Search for the cell housing the specified text and yield its (X, Y) center coordinate. 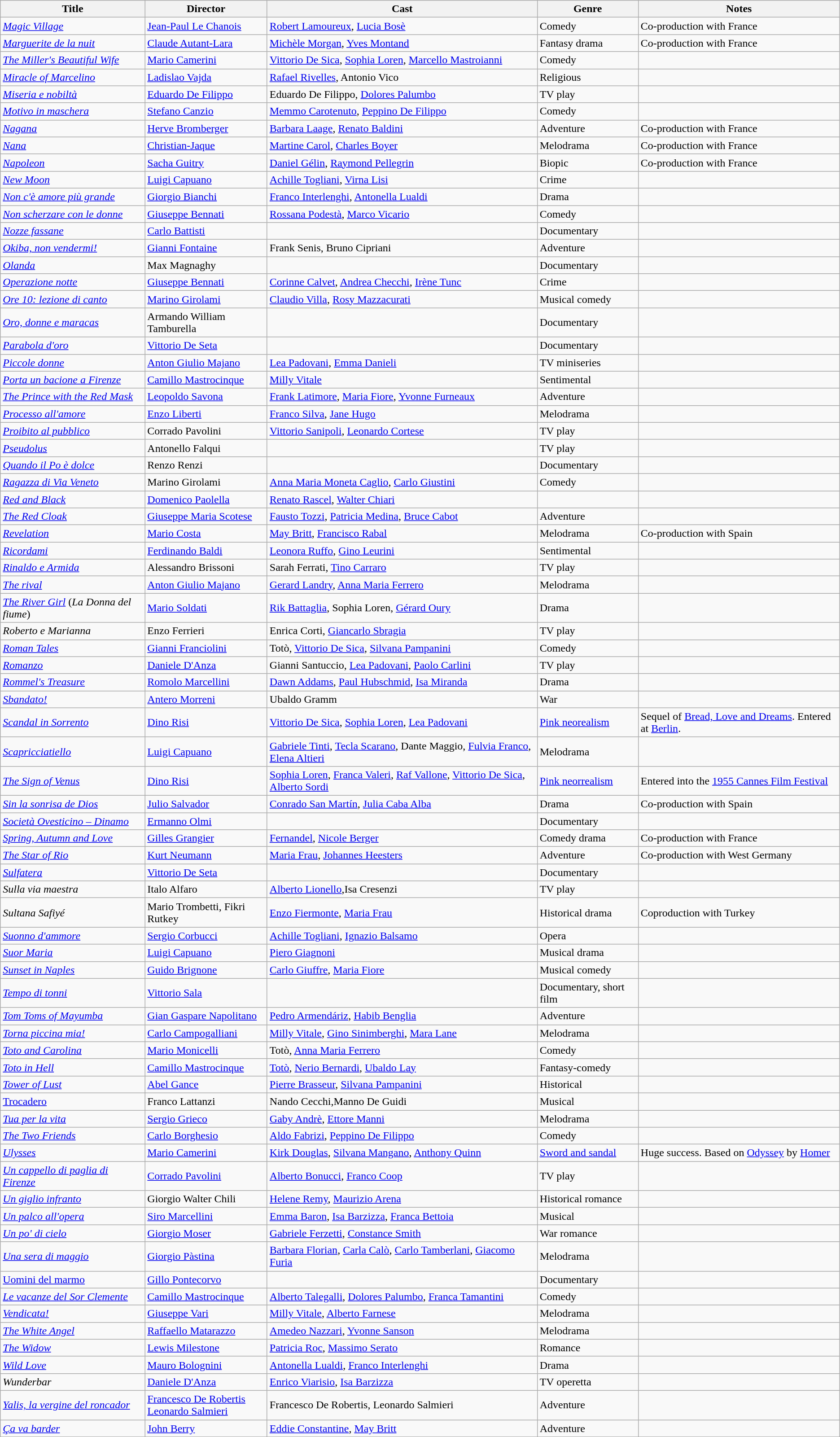
Maria Frau, Johannes Heesters (402, 855)
Nagana (73, 128)
Barbara Laage, Renato Baldini (402, 128)
Giuseppe Maria Scotese (206, 517)
Yalis, la vergine del roncador (73, 1405)
The Widow (73, 1348)
Sulla via maestra (73, 889)
Historical drama (588, 913)
Carlo Battisti (206, 231)
Alberto Talegalli, Dolores Palumbo, Franca Tamantini (402, 1297)
Anna Maria Moneta Caglio, Carlo Giustini (402, 482)
Ça va barder (73, 1428)
Max Magnaghy (206, 265)
Jean-Paul Le Chanois (206, 26)
Corinne Calvet, Andrea Checchi, Irène Tunc (402, 282)
Abel Gance (206, 1084)
Giorgio Bianchi (206, 197)
Antero Morreni (206, 699)
Notes (739, 9)
Enrico Viarisio, Isa Barzizza (402, 1382)
Okiba, non vendermi! (73, 248)
Historical romance (588, 1199)
Leopoldo Savona (206, 397)
Mario Monicelli (206, 1050)
Domenico Paolella (206, 499)
Dawn Addams, Paul Hubschmid, Isa Miranda (402, 682)
Antonello Falqui (206, 448)
Carlo Borghesio (206, 1136)
Renato Rascel, Walter Chiari (402, 499)
Una sera di maggio (73, 1257)
Romance (588, 1348)
Francesco De RobertisLeonardo Salmieri (206, 1405)
Wild Love (73, 1365)
Nana (73, 145)
Armando William Tamburella (206, 322)
Frank Latimore, Maria Fiore, Yvonne Furneaux (402, 397)
Giorgio Moser (206, 1233)
The Two Friends (73, 1136)
Vittorio Sanipoli, Leonardo Cortese (402, 431)
Red and Black (73, 499)
Genre (588, 9)
Rik Battaglia, Sophia Loren, Gérard Oury (402, 608)
Eddie Constantine, May Britt (402, 1428)
Piero Giagnoni (402, 953)
Conrado San Martín, Julia Caba Alba (402, 804)
Enzo Liberti (206, 414)
Un cappello di paglia di Firenze (73, 1176)
Ricordami (73, 551)
Fernandel, Nicole Berger (402, 838)
Francesco De Robertis, Leonardo Salmieri (402, 1405)
Ore 10: lezione di canto (73, 299)
The Miller's Beautiful Wife (73, 60)
Sergio Corbucci (206, 936)
Robert Lamoureux, Lucia Bosè (402, 26)
Christian-Jaque (206, 145)
Roberto e Marianna (73, 631)
Rinaldo e Armida (73, 568)
Operazione notte (73, 282)
Fantasy-comedy (588, 1067)
Vittorio De Sica, Sophia Loren, Lea Padovani (402, 723)
Un giglio infranto (73, 1199)
Enzo Ferrieri (206, 631)
Non scherzare con le donne (73, 214)
Guido Brignone (206, 970)
Società Ovesticino – Dinamo (73, 821)
Helene Remy, Maurizio Arena (402, 1199)
Ragazza di Via Veneto (73, 482)
Revelation (73, 534)
Biopic (588, 162)
Alberto Lionello,Isa Cresenzi (402, 889)
Sunset in Naples (73, 970)
Milly Vitale, Gino Sinimberghi, Mara Lane (402, 1033)
Fausto Tozzi, Patricia Medina, Bruce Cabot (402, 517)
Emma Baron, Isa Barzizza, Franca Bettoia (402, 1216)
Comedy drama (588, 838)
Scapricciatiello (73, 751)
Totò, Nerio Bernardi, Ubaldo Lay (402, 1067)
Nando Cecchi,Manno De Guidi (402, 1101)
Michèle Morgan, Yves Montand (402, 43)
Gianni Fontaine (206, 248)
Motivo in maschera (73, 111)
Vittorio De Sica, Sophia Loren, Marcello Mastroianni (402, 60)
Gaby Andrè, Ettore Manni (402, 1119)
Claudio Villa, Rosy Mazzacurati (402, 299)
Ermanno Olmi (206, 821)
Stefano Canzio (206, 111)
Quando il Po è dolce (73, 465)
The Prince with the Red Mask (73, 397)
Kurt Neumann (206, 855)
Marguerite de la nuit (73, 43)
The Sign of Venus (73, 781)
Entered into the 1955 Cannes Film Festival (739, 781)
Gianni Santuccio, Lea Padovani, Paolo Carlini (402, 665)
Spring, Autumn and Love (73, 838)
Julio Salvador (206, 804)
Sequel of Bread, Love and Dreams. Entered at Berlin. (739, 723)
Gerard Landry, Anna Maria Ferrero (402, 585)
Achille Togliani, Virna Lisi (402, 180)
Pink neorealism (588, 723)
Piccole donne (73, 363)
TV operetta (588, 1382)
Trocadero (73, 1101)
Un po' di cielo (73, 1233)
Giuseppe Vari (206, 1314)
Totò, Vittorio De Sica, Silvana Pampanini (402, 648)
Rafael Rivelles, Antonio Vico (402, 77)
Gilles Grangier (206, 838)
Tom Toms of Mayumba (73, 1016)
Historical (588, 1084)
John Berry (206, 1428)
Title (73, 9)
Pedro Armendáriz, Habib Benglia (402, 1016)
Pink neorrealism (588, 781)
Non c'è amore più grande (73, 197)
Co-production with West Germany (739, 855)
The rival (73, 585)
Musical drama (588, 953)
Pseudolus (73, 448)
Romolo Marcellini (206, 682)
Sophia Loren, Franca Valeri, Raf Vallone, Vittorio De Sica, Alberto Sordi (402, 781)
Roman Tales (73, 648)
Ladislao Vajda (206, 77)
Sin la sonrisa de Dios (73, 804)
Lea Padovani, Emma Danieli (402, 363)
Aldo Fabrizi, Peppino De Filippo (402, 1136)
Milly Vitale, Alberto Farnese (402, 1314)
Ferdinando Baldi (206, 551)
Claude Autant-Lara (206, 43)
Mario Trombetti, Fikri Rutkey (206, 913)
Miracle of Marcelino (73, 77)
Tempo di tonni (73, 993)
Fantasy drama (588, 43)
Rommel's Treasure (73, 682)
Alessandro Brissoni (206, 568)
Sergio Grieco (206, 1119)
Magic Village (73, 26)
Italo Alfaro (206, 889)
Daniel Gélin, Raymond Pellegrin (402, 162)
The Red Cloak (73, 517)
Giorgio Pàstina (206, 1257)
Mauro Bolognini (206, 1365)
Carlo Giuffre, Maria Fiore (402, 970)
Napoleon (73, 162)
Totò, Anna Maria Ferrero (402, 1050)
Frank Senis, Bruno Cipriani (402, 248)
The Star of Rio (73, 855)
Sultana Safiyé (73, 913)
Documentary, short film (588, 993)
Scandal in Sorrento (73, 723)
Eduardo De Filippo (206, 94)
Alberto Bonucci, Franco Coop (402, 1176)
The River Girl (La Donna del fiume) (73, 608)
Ubaldo Gramm (402, 699)
Vendicata! (73, 1314)
Patricia Roc, Massimo Serato (402, 1348)
Parabola d'oro (73, 346)
Tua per la vita (73, 1119)
Pierre Brasseur, Silvana Pampanini (402, 1084)
Sword and sandal (588, 1153)
Antonella Lualdi, Franco Interlenghi (402, 1365)
Huge success. Based on Odyssey by Homer (739, 1153)
Opera (588, 936)
Barbara Florian, Carla Calò, Carlo Tamberlani, Giacomo Furia (402, 1257)
Torna piccina mia! (73, 1033)
Franco Silva, Jane Hugo (402, 414)
Toto in Hell (73, 1067)
Suonno d'ammore (73, 936)
Religious (588, 77)
Eduardo De Filippo, Dolores Palumbo (402, 94)
Gian Gaspare Napolitano (206, 1016)
Milly Vitale (402, 380)
Enzo Fiermonte, Maria Frau (402, 913)
Gabriele Ferzetti, Constance Smith (402, 1233)
Franco Lattanzi (206, 1101)
Oro, donne e maracas (73, 322)
Sulfatera (73, 872)
Director (206, 9)
Miseria e nobiltà (73, 94)
Cast (402, 9)
Martine Carol, Charles Boyer (402, 145)
Mario Costa (206, 534)
Mario Soldati (206, 608)
Nozze fassane (73, 231)
Tower of Lust (73, 1084)
Processo all'amore (73, 414)
Carlo Campogalliani (206, 1033)
Amedeo Nazzari, Yvonne Sanson (402, 1331)
Memmo Carotenuto, Peppino De Filippo (402, 111)
War (588, 699)
Un palco all'opera (73, 1216)
Toto and Carolina (73, 1050)
Giorgio Walter Chili (206, 1199)
New Moon (73, 180)
Vittorio Sala (206, 993)
Olanda (73, 265)
May Britt, Francisco Rabal (402, 534)
Proibito al pubblico (73, 431)
Romanzo (73, 665)
War romance (588, 1233)
Sacha Guitry (206, 162)
Achille Togliani, Ignazio Balsamo (402, 936)
Sarah Ferrati, Tino Carraro (402, 568)
Le vacanze del Sor Clemente (73, 1297)
Suor Maria (73, 953)
Sbandato! (73, 699)
Leonora Ruffo, Gino Leurini (402, 551)
Siro Marcellini (206, 1216)
Gillo Pontecorvo (206, 1279)
Lewis Milestone (206, 1348)
TV miniseries (588, 363)
Gianni Franciolini (206, 648)
Kirk Douglas, Silvana Mangano, Anthony Quinn (402, 1153)
Gabriele Tinti, Tecla Scarano, Dante Maggio, Fulvia Franco, Elena Altieri (402, 751)
Renzo Renzi (206, 465)
Raffaello Matarazzo (206, 1331)
Enrica Corti, Giancarlo Sbragia (402, 631)
Porta un bacione a Firenze (73, 380)
Franco Interlenghi, Antonella Lualdi (402, 197)
Herve Bromberger (206, 128)
Uomini del marmo (73, 1279)
Ulysses (73, 1153)
Wunderbar (73, 1382)
Coproduction with Turkey (739, 913)
Rossana Podestà, Marco Vicario (402, 214)
The White Angel (73, 1331)
